Output the [x, y] coordinate of the center of the cell containing the given text.  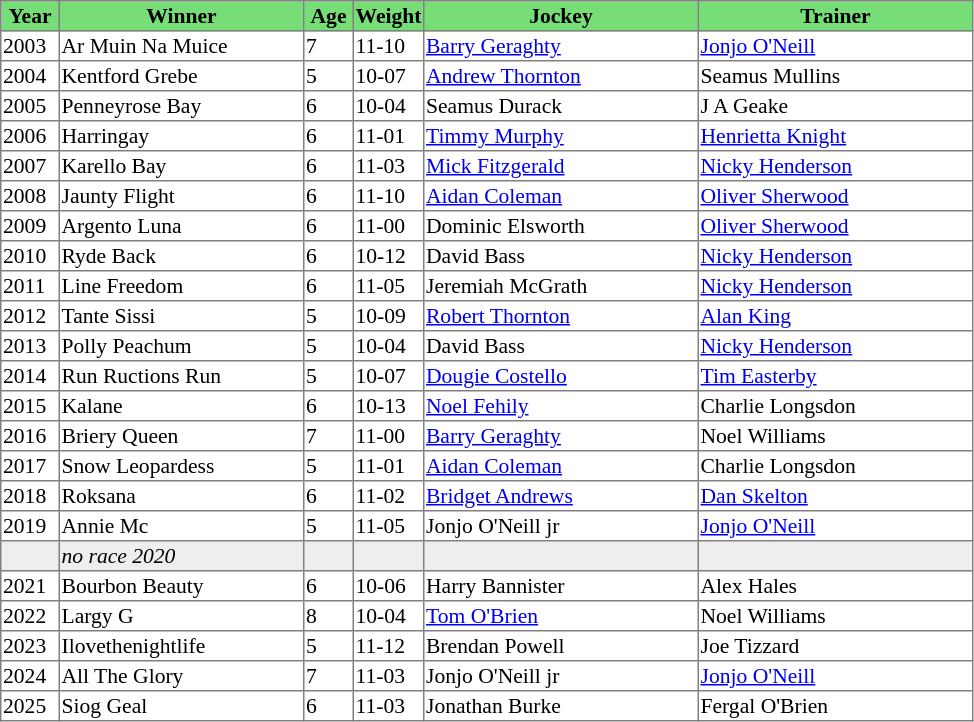
Weight [388, 16]
Robert Thornton [561, 316]
2021 [30, 586]
2018 [30, 496]
Tim Easterby [835, 376]
Fergal O'Brien [835, 706]
2013 [30, 346]
2007 [30, 166]
2006 [30, 136]
Karello Bay [181, 166]
Seamus Durack [561, 106]
Alex Hales [835, 586]
J A Geake [835, 106]
Snow Leopardess [181, 466]
Jonathan Burke [561, 706]
Andrew Thornton [561, 76]
2017 [30, 466]
2024 [30, 676]
Line Freedom [181, 286]
2004 [30, 76]
All The Glory [181, 676]
Dominic Elsworth [561, 226]
Bridget Andrews [561, 496]
2022 [30, 616]
10-09 [388, 316]
Dan Skelton [835, 496]
2025 [30, 706]
Briery Queen [181, 436]
Kalane [181, 406]
2003 [30, 46]
Kentford Grebe [181, 76]
Harringay [181, 136]
Jeremiah McGrath [561, 286]
11-02 [388, 496]
Harry Bannister [561, 586]
Timmy Murphy [561, 136]
Seamus Mullins [835, 76]
Run Ructions Run [181, 376]
2005 [30, 106]
Ryde Back [181, 256]
Year [30, 16]
2011 [30, 286]
Annie Mc [181, 526]
2014 [30, 376]
Tante Sissi [181, 316]
2015 [30, 406]
2012 [30, 316]
Henrietta Knight [835, 136]
Tom O'Brien [561, 616]
8 [329, 616]
Largy G [181, 616]
2008 [30, 196]
Winner [181, 16]
Joe Tizzard [835, 646]
Trainer [835, 16]
10-06 [388, 586]
Argento Luna [181, 226]
Ilovethenightlife [181, 646]
2019 [30, 526]
11-12 [388, 646]
Siog Geal [181, 706]
Mick Fitzgerald [561, 166]
Brendan Powell [561, 646]
Alan King [835, 316]
Bourbon Beauty [181, 586]
Penneyrose Bay [181, 106]
Polly Peachum [181, 346]
Roksana [181, 496]
no race 2020 [181, 556]
Dougie Costello [561, 376]
Age [329, 16]
2009 [30, 226]
10-13 [388, 406]
Ar Muin Na Muice [181, 46]
Noel Fehily [561, 406]
2023 [30, 646]
10-12 [388, 256]
2016 [30, 436]
Jaunty Flight [181, 196]
Jockey [561, 16]
2010 [30, 256]
